Provide the (X, Y) coordinate of the cell's center where the given text is located.  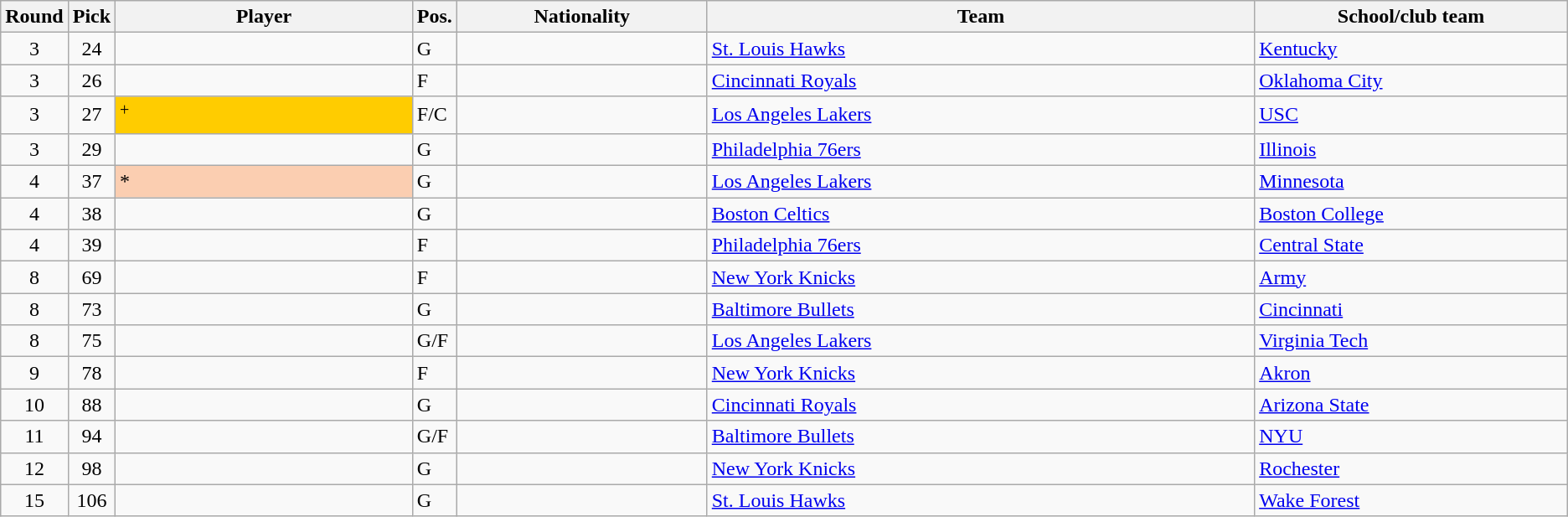
* (265, 182)
10 (34, 405)
Illinois (1411, 149)
Arizona State (1411, 405)
94 (91, 437)
29 (91, 149)
73 (91, 309)
Akron (1411, 373)
Cincinnati (1411, 309)
School/club team (1411, 17)
39 (91, 246)
15 (34, 500)
88 (91, 405)
9 (34, 373)
Boston Celtics (980, 214)
75 (91, 341)
98 (91, 468)
NYU (1411, 437)
Round (34, 17)
Oklahoma City (1411, 80)
Kentucky (1411, 49)
Pick (91, 17)
106 (91, 500)
24 (91, 49)
Nationality (581, 17)
Rochester (1411, 468)
26 (91, 80)
Team (980, 17)
69 (91, 277)
27 (91, 116)
11 (34, 437)
78 (91, 373)
Minnesota (1411, 182)
Boston College (1411, 214)
USC (1411, 116)
12 (34, 468)
37 (91, 182)
Pos. (434, 17)
Army (1411, 277)
+ (265, 116)
Central State (1411, 246)
38 (91, 214)
Player (265, 17)
Virginia Tech (1411, 341)
F/C (434, 116)
Wake Forest (1411, 500)
